Pinpoint the cell where the given text exists, returning its [X, Y] midpoint coordinate. 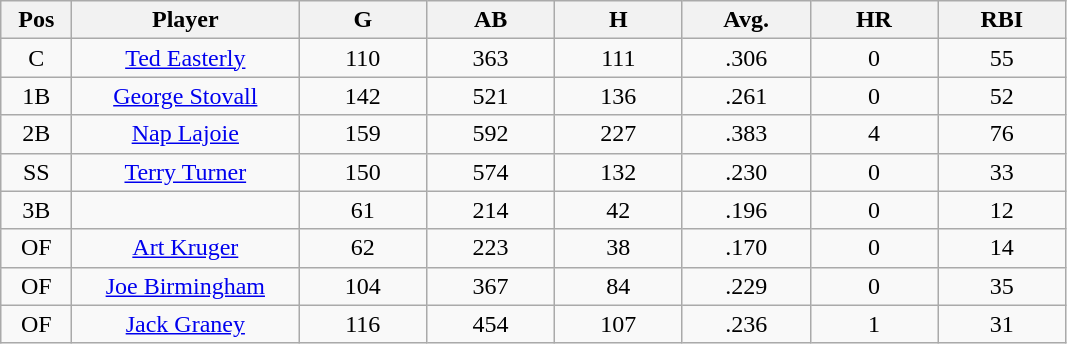
150 [363, 172]
33 [1002, 172]
1 [874, 324]
H [618, 20]
84 [618, 286]
2B [36, 134]
367 [491, 286]
Ted Easterly [186, 58]
62 [363, 248]
Jack Graney [186, 324]
Avg. [746, 20]
363 [491, 58]
.261 [746, 96]
G [363, 20]
574 [491, 172]
38 [618, 248]
159 [363, 134]
14 [1002, 248]
521 [491, 96]
.383 [746, 134]
3B [36, 210]
Art Kruger [186, 248]
142 [363, 96]
George Stovall [186, 96]
42 [618, 210]
C [36, 58]
Pos [36, 20]
Terry Turner [186, 172]
AB [491, 20]
.230 [746, 172]
107 [618, 324]
12 [1002, 210]
227 [618, 134]
61 [363, 210]
52 [1002, 96]
Joe Birmingham [186, 286]
RBI [1002, 20]
4 [874, 134]
110 [363, 58]
Player [186, 20]
.236 [746, 324]
111 [618, 58]
454 [491, 324]
.170 [746, 248]
592 [491, 134]
214 [491, 210]
76 [1002, 134]
SS [36, 172]
31 [1002, 324]
116 [363, 324]
55 [1002, 58]
.306 [746, 58]
35 [1002, 286]
136 [618, 96]
.229 [746, 286]
104 [363, 286]
132 [618, 172]
1B [36, 96]
.196 [746, 210]
HR [874, 20]
Nap Lajoie [186, 134]
223 [491, 248]
